Extract the (X, Y) coordinate from the center of the cell holding the provided text.  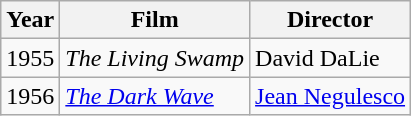
David DaLie (330, 58)
Director (330, 20)
Year (30, 20)
Jean Negulesco (330, 96)
The Living Swamp (155, 58)
1955 (30, 58)
Film (155, 20)
1956 (30, 96)
The Dark Wave (155, 96)
